Extract the [x, y] coordinate from the center of the cell holding the provided text.  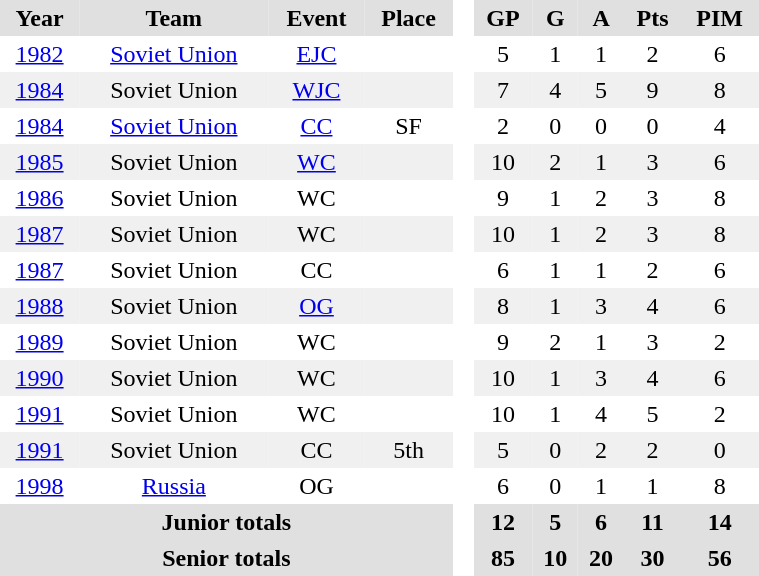
WJC [317, 90]
7 [504, 90]
SF [408, 126]
5th [408, 450]
Team [174, 18]
1985 [40, 162]
20 [601, 558]
12 [504, 522]
1990 [40, 378]
Year [40, 18]
EJC [317, 54]
GP [504, 18]
Senior totals [226, 558]
G [555, 18]
Place [408, 18]
56 [720, 558]
1989 [40, 342]
A [601, 18]
85 [504, 558]
30 [652, 558]
11 [652, 522]
1982 [40, 54]
Event [317, 18]
Pts [652, 18]
1998 [40, 486]
1988 [40, 306]
Junior totals [226, 522]
14 [720, 522]
PIM [720, 18]
1986 [40, 198]
Russia [174, 486]
